Determine the [x, y] coordinate at the center of the cell enclosing the given text.  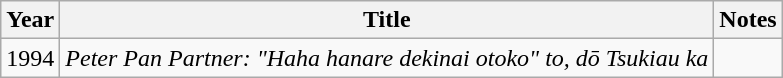
Title [387, 20]
Notes [748, 20]
Peter Pan Partner: "Haha hanare dekinai otoko" to, dō Tsukiau ka [387, 58]
Year [30, 20]
1994 [30, 58]
